Determine the (x, y) coordinate at the center of the cell enclosing the given text.  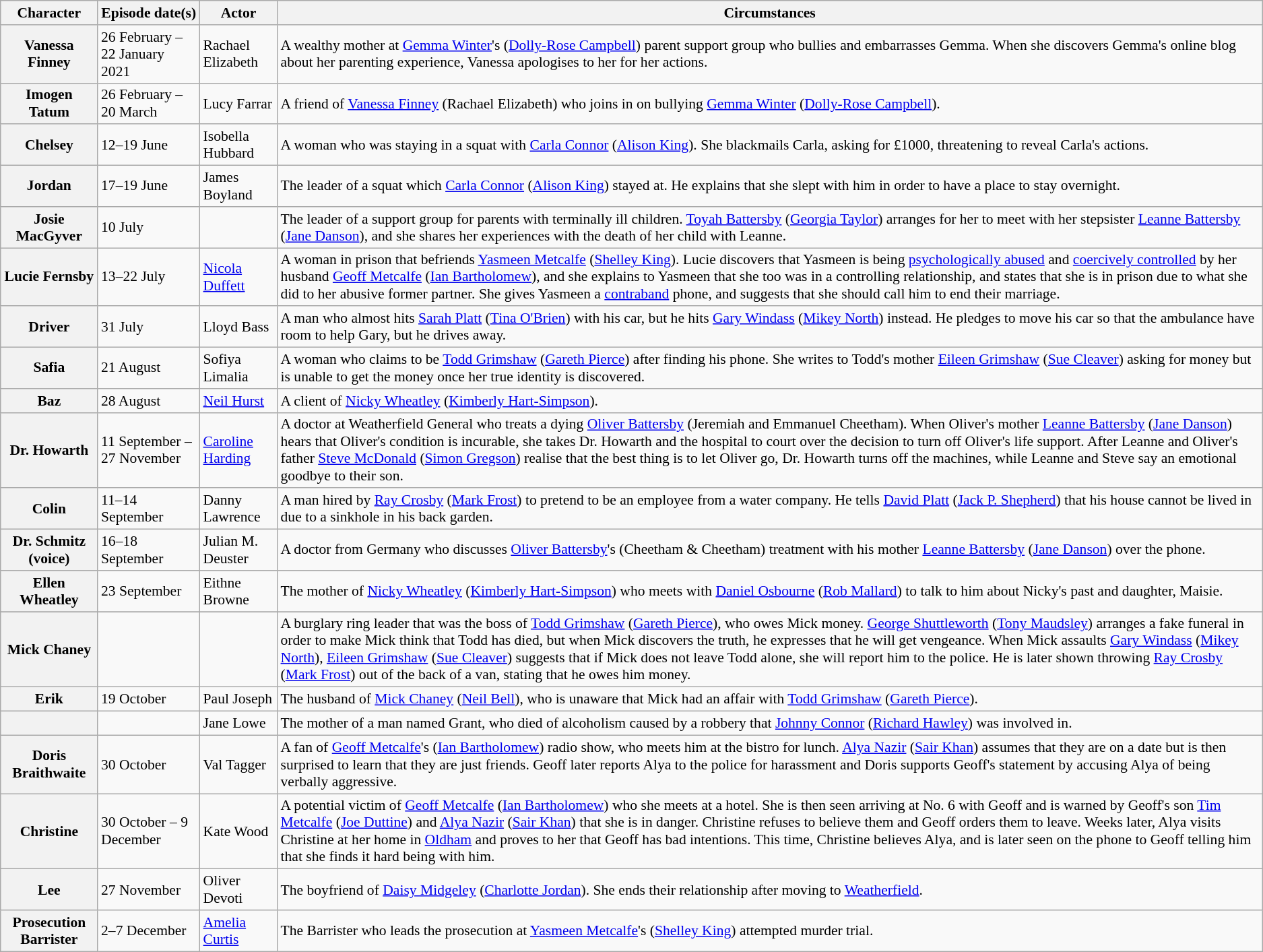
Neil Hurst (238, 401)
Safia (49, 368)
Caroline Harding (238, 450)
Nicola Duffett (238, 278)
Ellen Wheatley (49, 592)
28 August (149, 401)
Actor (238, 13)
Dr. Howarth (49, 450)
Val Tagger (238, 764)
Danny Lawrence (238, 509)
Driver (49, 327)
11 September – 27 November (149, 450)
17–19 June (149, 186)
13–22 July (149, 278)
The boyfriend of Daisy Midgeley (Charlotte Jordan). She ends their relationship after moving to Weatherfield. (770, 889)
Oliver Devoti (238, 889)
21 August (149, 368)
19 October (149, 699)
27 November (149, 889)
Eithne Browne (238, 592)
A doctor from Germany who discusses Oliver Battersby's (Cheetham & Cheetham) treatment with his mother Leanne Battersby (Jane Danson) over the phone. (770, 550)
16–18 September (149, 550)
The mother of a man named Grant, who died of alcoholism caused by a robbery that Johnny Connor (Richard Hawley) was involved in. (770, 724)
10 July (149, 228)
Julian M. Deuster (238, 550)
Jane Lowe (238, 724)
James Boyland (238, 186)
Mick Chaney (49, 649)
Isobella Hubbard (238, 146)
23 September (149, 592)
Character (49, 13)
Colin (49, 509)
30 October (149, 764)
Kate Wood (238, 831)
31 July (149, 327)
Baz (49, 401)
11–14 September (149, 509)
Imogen Tatum (49, 104)
Rachael Elizabeth (238, 54)
The husband of Mick Chaney (Neil Bell), who is unaware that Mick had an affair with Todd Grimshaw (Gareth Pierce). (770, 699)
Circumstances (770, 13)
Vanessa Finney (49, 54)
26 February – 22 January 2021 (149, 54)
A friend of Vanessa Finney (Rachael Elizabeth) who joins in on bullying Gemma Winter (Dolly-Rose Campbell). (770, 104)
Christine (49, 831)
Josie MacGyver (49, 228)
12–19 June (149, 146)
Lee (49, 889)
Prosecution Barrister (49, 931)
Amelia Curtis (238, 931)
2–7 December (149, 931)
Jordan (49, 186)
Episode date(s) (149, 13)
Lucy Farrar (238, 104)
A woman who was staying in a squat with Carla Connor (Alison King). She blackmails Carla, asking for £1000, threatening to reveal Carla's actions. (770, 146)
Dr. Schmitz (voice) (49, 550)
Sofiya Limalia (238, 368)
Paul Joseph (238, 699)
Lloyd Bass (238, 327)
The leader of a squat which Carla Connor (Alison King) stayed at. He explains that she slept with him in order to have a place to stay overnight. (770, 186)
Lucie Fernsby (49, 278)
Doris Braithwaite (49, 764)
30 October – 9 December (149, 831)
26 February – 20 March (149, 104)
Erik (49, 699)
Chelsey (49, 146)
The Barrister who leads the prosecution at Yasmeen Metcalfe's (Shelley King) attempted murder trial. (770, 931)
A client of Nicky Wheatley (Kimberly Hart-Simpson). (770, 401)
